Pinpoint the cell where the given text exists, returning its (x, y) midpoint coordinate. 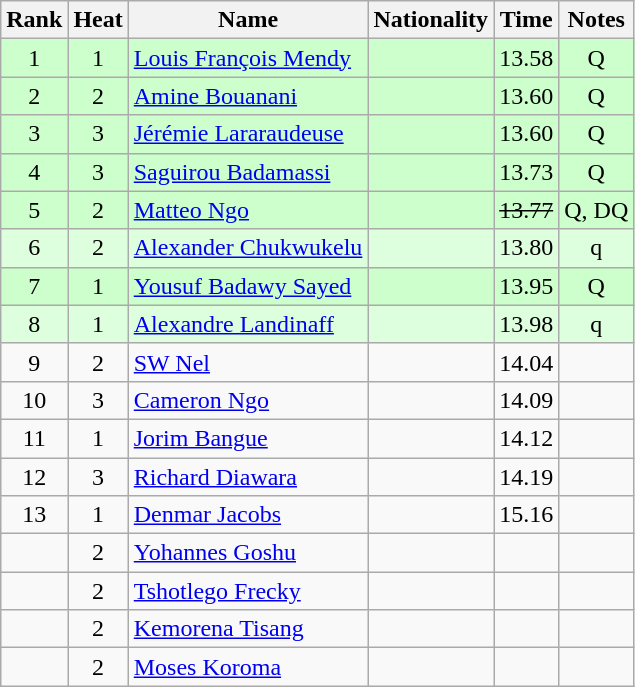
Alexander Chukwukelu (248, 248)
Kemorena Tisang (248, 629)
Louis François Mendy (248, 58)
Notes (596, 20)
9 (34, 362)
6 (34, 248)
14.04 (526, 362)
Jorim Bangue (248, 438)
Moses Koroma (248, 667)
Rank (34, 20)
Time (526, 20)
Tshotlego Frecky (248, 591)
12 (34, 477)
13.73 (526, 172)
Yousuf Badawy Sayed (248, 286)
Alexandre Landinaff (248, 324)
14.12 (526, 438)
10 (34, 400)
Name (248, 20)
7 (34, 286)
SW Nel (248, 362)
8 (34, 324)
13.58 (526, 58)
Cameron Ngo (248, 400)
14.09 (526, 400)
5 (34, 210)
13 (34, 515)
Denmar Jacobs (248, 515)
13.95 (526, 286)
11 (34, 438)
13.98 (526, 324)
Richard Diawara (248, 477)
Jérémie Lararaudeuse (248, 134)
Matteo Ngo (248, 210)
Saguirou Badamassi (248, 172)
13.77 (526, 210)
14.19 (526, 477)
Yohannes Goshu (248, 553)
15.16 (526, 515)
Nationality (431, 20)
Amine Bouanani (248, 96)
Heat (98, 20)
Q, DQ (596, 210)
13.80 (526, 248)
4 (34, 172)
